Scan for the cell matching the given text and deliver its (x, y) coordinate at center. 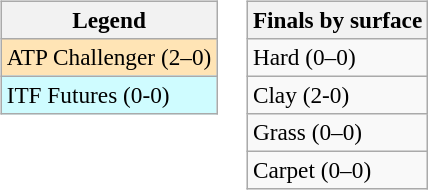
Hard (0–0) (337, 57)
Clay (2-0) (337, 95)
ATP Challenger (2–0) (108, 57)
Carpet (0–0) (337, 171)
Grass (0–0) (337, 133)
Legend (108, 20)
ITF Futures (0-0) (108, 95)
Finals by surface (337, 20)
